Capture the cell that displays the provided text and extract its [x, y] central coordinate. 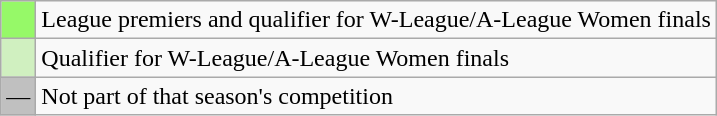
League premiers and qualifier for W-League/A-League Women finals [376, 20]
Qualifier for W-League/A-League Women finals [376, 58]
Not part of that season's competition [376, 96]
— [18, 96]
